Scan for the cell matching the given text and deliver its (X, Y) coordinate at center. 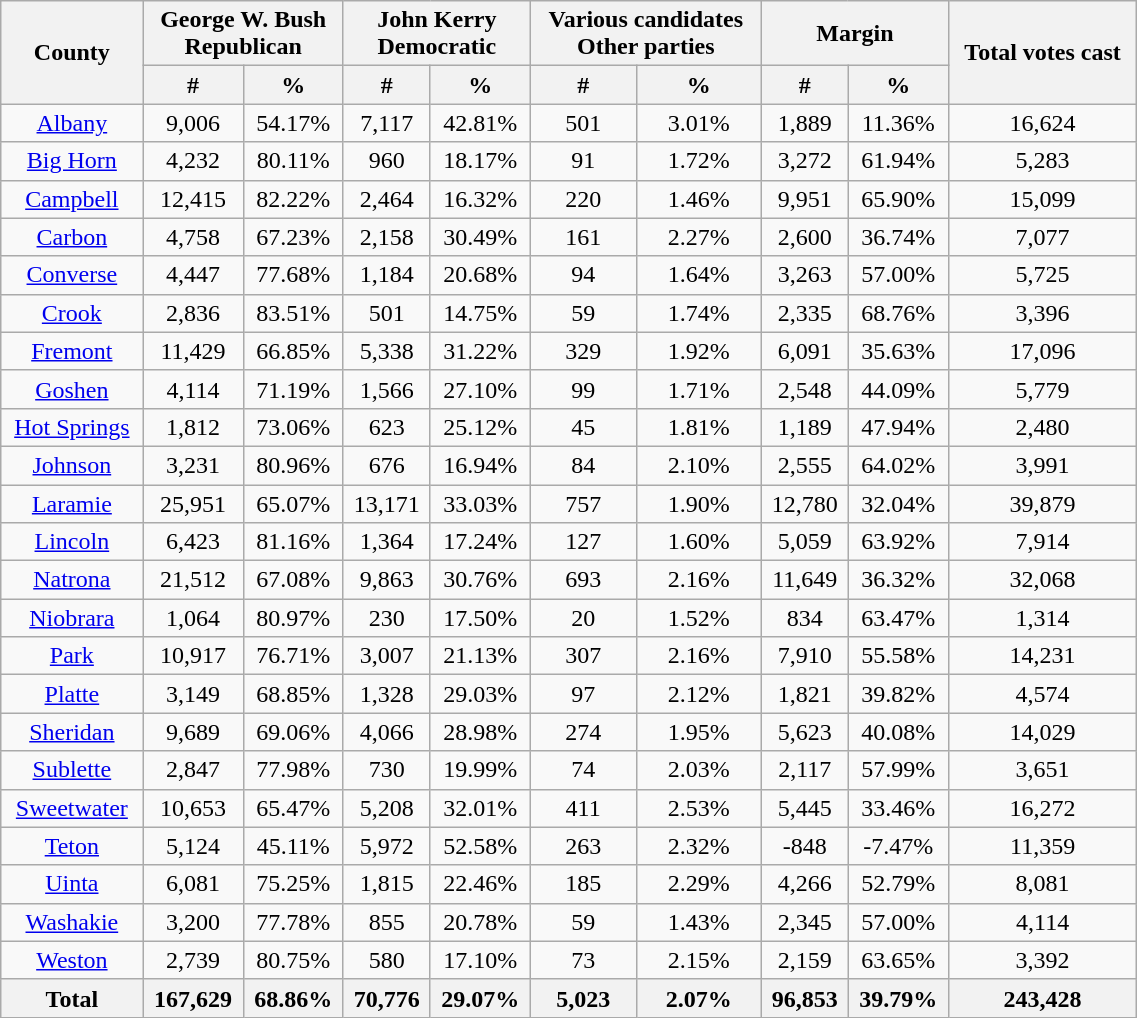
220 (583, 199)
67.08% (293, 580)
Lincoln (72, 542)
1,364 (386, 542)
3,231 (193, 465)
4,066 (386, 732)
Total votes cast (1042, 52)
Total (72, 998)
71.19% (293, 389)
11.36% (898, 123)
5,445 (804, 808)
Laramie (72, 503)
17.50% (480, 618)
1.43% (698, 922)
2,464 (386, 199)
-7.47% (898, 846)
47.94% (898, 427)
57.99% (898, 770)
32.01% (480, 808)
5,023 (583, 998)
14,231 (1042, 656)
1.90% (698, 503)
20.68% (480, 275)
Niobrara (72, 618)
32.04% (898, 503)
63.47% (898, 618)
5,972 (386, 846)
14.75% (480, 313)
4,758 (193, 237)
2,117 (804, 770)
1.92% (698, 351)
Margin (854, 34)
20.78% (480, 922)
33.46% (898, 808)
1.71% (698, 389)
1.95% (698, 732)
10,917 (193, 656)
74 (583, 770)
2,159 (804, 960)
4,232 (193, 161)
730 (386, 770)
263 (583, 846)
2.53% (698, 808)
16,272 (1042, 808)
17.10% (480, 960)
25.12% (480, 427)
Albany (72, 123)
69.06% (293, 732)
7,914 (1042, 542)
12,780 (804, 503)
623 (386, 427)
6,091 (804, 351)
Park (72, 656)
5,725 (1042, 275)
3,651 (1042, 770)
274 (583, 732)
7,910 (804, 656)
127 (583, 542)
834 (804, 618)
77.68% (293, 275)
Big Horn (72, 161)
2.10% (698, 465)
1,314 (1042, 618)
9,689 (193, 732)
5,779 (1042, 389)
19.99% (480, 770)
21,512 (193, 580)
77.98% (293, 770)
33.03% (480, 503)
855 (386, 922)
7,077 (1042, 237)
John KerryDemocratic (436, 34)
44.09% (898, 389)
411 (583, 808)
42.81% (480, 123)
2,345 (804, 922)
Washakie (72, 922)
Hot Springs (72, 427)
61.94% (898, 161)
2.07% (698, 998)
243,428 (1042, 998)
16.94% (480, 465)
185 (583, 884)
12,415 (193, 199)
Sheridan (72, 732)
3,272 (804, 161)
5,283 (1042, 161)
Sublette (72, 770)
1.81% (698, 427)
2,847 (193, 770)
1,821 (804, 694)
Campbell (72, 199)
2,836 (193, 313)
36.74% (898, 237)
65.47% (293, 808)
15,099 (1042, 199)
22.46% (480, 884)
Various candidatesOther parties (646, 34)
80.96% (293, 465)
Johnson (72, 465)
65.07% (293, 503)
35.63% (898, 351)
30.49% (480, 237)
80.75% (293, 960)
80.97% (293, 618)
George W. BushRepublican (243, 34)
55.58% (898, 656)
63.65% (898, 960)
2.27% (698, 237)
580 (386, 960)
52.58% (480, 846)
31.22% (480, 351)
1.60% (698, 542)
25,951 (193, 503)
329 (583, 351)
9,006 (193, 123)
16,624 (1042, 123)
-848 (804, 846)
1,889 (804, 123)
66.85% (293, 351)
5,623 (804, 732)
75.25% (293, 884)
2,739 (193, 960)
40.08% (898, 732)
1,064 (193, 618)
45.11% (293, 846)
2,158 (386, 237)
9,863 (386, 580)
91 (583, 161)
County (72, 52)
39.79% (898, 998)
16.32% (480, 199)
307 (583, 656)
81.16% (293, 542)
73.06% (293, 427)
1.52% (698, 618)
5,338 (386, 351)
2.29% (698, 884)
161 (583, 237)
9,951 (804, 199)
Converse (72, 275)
676 (386, 465)
757 (583, 503)
32,068 (1042, 580)
20 (583, 618)
73 (583, 960)
1.72% (698, 161)
Teton (72, 846)
2,555 (804, 465)
Crook (72, 313)
18.17% (480, 161)
Weston (72, 960)
2,480 (1042, 427)
39.82% (898, 694)
5,059 (804, 542)
29.07% (480, 998)
14,029 (1042, 732)
7,117 (386, 123)
6,081 (193, 884)
27.10% (480, 389)
96,853 (804, 998)
1,328 (386, 694)
1,566 (386, 389)
76.71% (293, 656)
1,815 (386, 884)
3,149 (193, 694)
4,266 (804, 884)
5,124 (193, 846)
3,392 (1042, 960)
2.32% (698, 846)
99 (583, 389)
68.85% (293, 694)
3,007 (386, 656)
2.03% (698, 770)
230 (386, 618)
11,429 (193, 351)
10,653 (193, 808)
693 (583, 580)
1.46% (698, 199)
64.02% (898, 465)
82.22% (293, 199)
63.92% (898, 542)
2.12% (698, 694)
4,447 (193, 275)
Platte (72, 694)
13,171 (386, 503)
80.11% (293, 161)
Natrona (72, 580)
54.17% (293, 123)
Fremont (72, 351)
28.98% (480, 732)
39,879 (1042, 503)
3,263 (804, 275)
5,208 (386, 808)
11,649 (804, 580)
1.74% (698, 313)
17.24% (480, 542)
97 (583, 694)
8,081 (1042, 884)
2,335 (804, 313)
2,548 (804, 389)
17,096 (1042, 351)
30.76% (480, 580)
Goshen (72, 389)
960 (386, 161)
67.23% (293, 237)
3,396 (1042, 313)
68.76% (898, 313)
94 (583, 275)
77.78% (293, 922)
1,184 (386, 275)
Carbon (72, 237)
11,359 (1042, 846)
21.13% (480, 656)
167,629 (193, 998)
3.01% (698, 123)
36.32% (898, 580)
1,812 (193, 427)
52.79% (898, 884)
29.03% (480, 694)
45 (583, 427)
3,991 (1042, 465)
1.64% (698, 275)
6,423 (193, 542)
3,200 (193, 922)
68.86% (293, 998)
1,189 (804, 427)
83.51% (293, 313)
4,574 (1042, 694)
65.90% (898, 199)
Uinta (72, 884)
84 (583, 465)
Sweetwater (72, 808)
2,600 (804, 237)
2.15% (698, 960)
70,776 (386, 998)
